From the cell containing the given text, extract its center point as (x, y) coordinate. 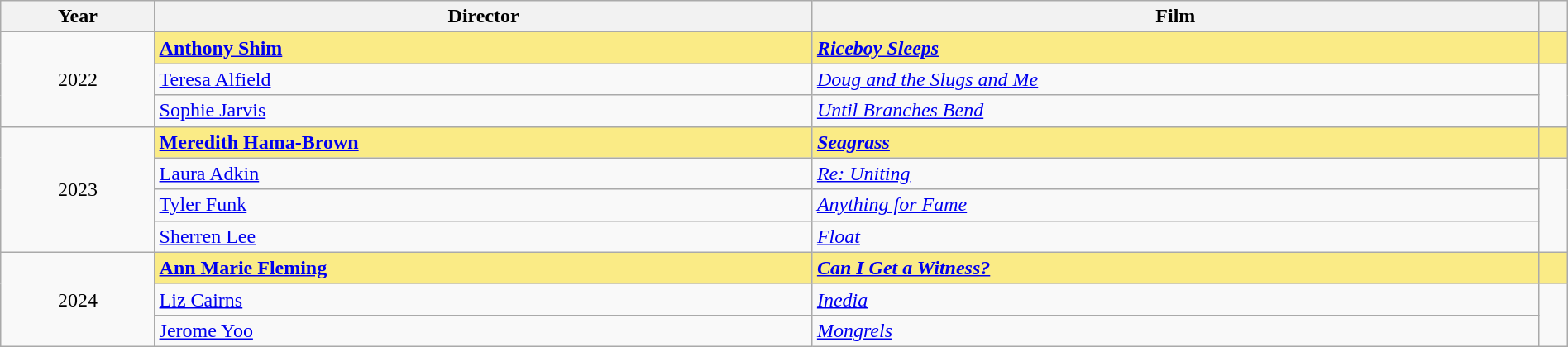
Laura Adkin (483, 173)
Anthony Shim (483, 48)
Tyler Funk (483, 205)
Mongrels (1175, 330)
Meredith Hama-Brown (483, 142)
Until Branches Bend (1175, 111)
Sophie Jarvis (483, 111)
Liz Cairns (483, 299)
Anything for Fame (1175, 205)
Doug and the Slugs and Me (1175, 79)
Can I Get a Witness? (1175, 268)
Inedia (1175, 299)
Sherren Lee (483, 236)
Riceboy Sleeps (1175, 48)
Teresa Alfield (483, 79)
Float (1175, 236)
Year (78, 17)
Seagrass (1175, 142)
Jerome Yoo (483, 330)
2023 (78, 189)
Ann Marie Fleming (483, 268)
2022 (78, 79)
Film (1175, 17)
Re: Uniting (1175, 173)
2024 (78, 299)
Director (483, 17)
